Scan for the cell matching the given text and deliver its (X, Y) coordinate at center. 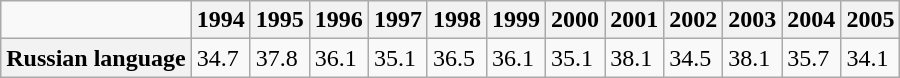
Russian language (96, 58)
36.5 (456, 58)
35.7 (812, 58)
2000 (576, 20)
2004 (812, 20)
1995 (280, 20)
1996 (338, 20)
2001 (634, 20)
2003 (752, 20)
1994 (220, 20)
1999 (516, 20)
34.7 (220, 58)
2005 (870, 20)
2002 (694, 20)
34.1 (870, 58)
34.5 (694, 58)
37.8 (280, 58)
1998 (456, 20)
1997 (398, 20)
